Detect which cell encompasses the target text, then output its (X, Y) center coordinate. 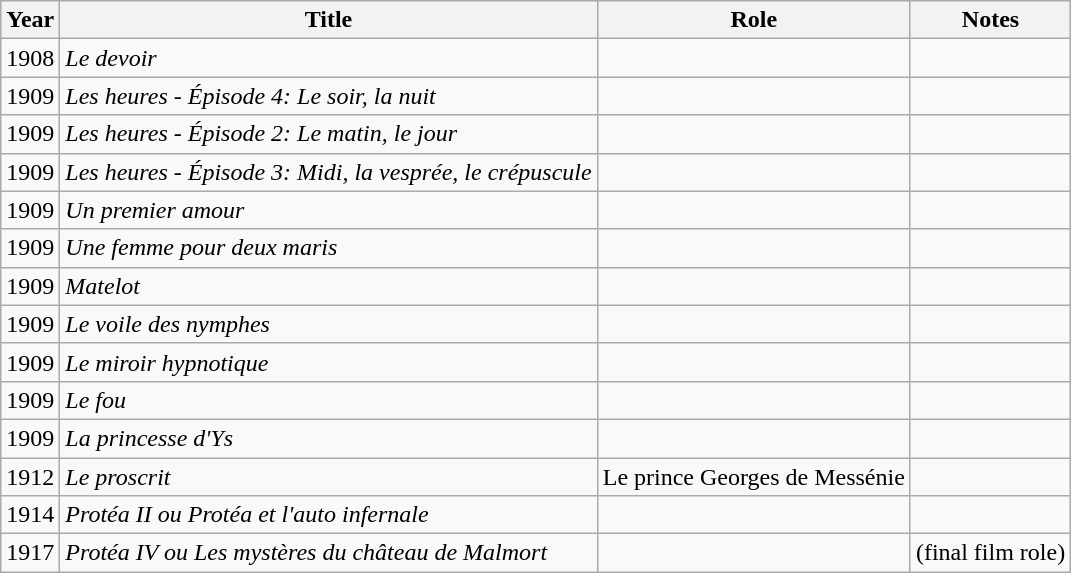
Role (754, 20)
Le prince Georges de Messénie (754, 477)
(final film role) (990, 553)
Le voile des nymphes (328, 324)
Title (328, 20)
Matelot (328, 286)
Protéa II ou Protéa et l'auto infernale (328, 515)
Le proscrit (328, 477)
Protéa IV ou Les mystères du château de Malmort (328, 553)
Une femme pour deux maris (328, 248)
Les heures - Épisode 3: Midi, la vesprée, le crépuscule (328, 172)
Le miroir hypnotique (328, 362)
Un premier amour (328, 210)
Les heures - Épisode 2: Le matin, le jour (328, 134)
La princesse d'Ys (328, 438)
1914 (30, 515)
Notes (990, 20)
1917 (30, 553)
Year (30, 20)
Le devoir (328, 58)
Le fou (328, 400)
1912 (30, 477)
1908 (30, 58)
Les heures - Épisode 4: Le soir, la nuit (328, 96)
